Determine the (x, y) coordinate at the center of the cell enclosing the given text.  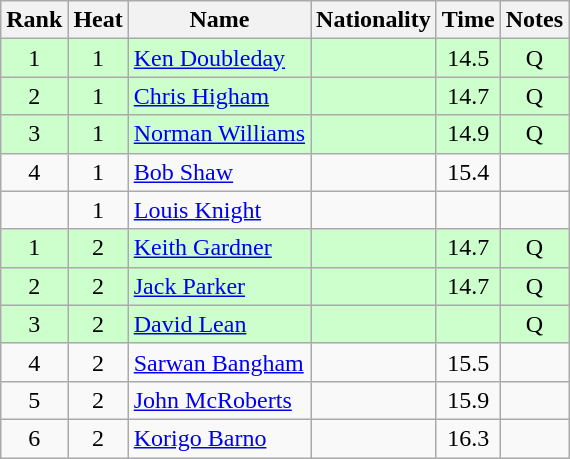
Heat (98, 20)
15.9 (468, 400)
Sarwan Bangham (219, 362)
Rank (34, 20)
16.3 (468, 438)
Time (468, 20)
14.5 (468, 58)
Korigo Barno (219, 438)
Norman Williams (219, 134)
15.5 (468, 362)
Bob Shaw (219, 172)
Notes (534, 20)
Ken Doubleday (219, 58)
Nationality (374, 20)
15.4 (468, 172)
David Lean (219, 324)
6 (34, 438)
Keith Gardner (219, 248)
5 (34, 400)
John McRoberts (219, 400)
Louis Knight (219, 210)
14.9 (468, 134)
Chris Higham (219, 96)
Name (219, 20)
Jack Parker (219, 286)
